Find where the given text appears and provide that cell's center as [x, y] coordinate. 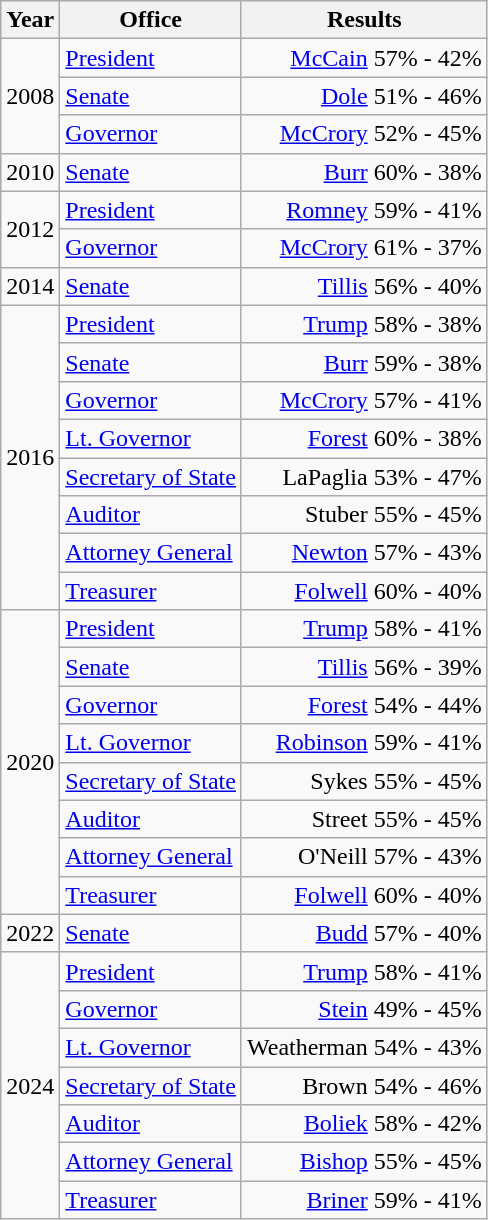
2016 [30, 457]
Year [30, 20]
LaPaglia 53% - 47% [364, 477]
O'Neill 57% - 43% [364, 857]
Romney 59% - 41% [364, 210]
Burr 60% - 38% [364, 172]
Boliek 58% - 42% [364, 1124]
Dole 51% - 46% [364, 96]
2022 [30, 933]
2020 [30, 762]
Forest 60% - 38% [364, 438]
Briner 59% - 41% [364, 1200]
Robinson 59% - 41% [364, 743]
Office [151, 20]
Burr 59% - 38% [364, 362]
Brown 54% - 46% [364, 1085]
2014 [30, 286]
McCrory 52% - 45% [364, 134]
Budd 57% - 40% [364, 933]
Trump 58% - 38% [364, 324]
Sykes 55% - 45% [364, 781]
Tillis 56% - 40% [364, 286]
Street 55% - 45% [364, 819]
2012 [30, 229]
Tillis 56% - 39% [364, 667]
McCain 57% - 42% [364, 58]
Newton 57% - 43% [364, 553]
2008 [30, 96]
McCrory 57% - 41% [364, 400]
Forest 54% - 44% [364, 705]
Weatherman 54% - 43% [364, 1047]
McCrory 61% - 37% [364, 248]
2010 [30, 172]
Results [364, 20]
Stein 49% - 45% [364, 1009]
Stuber 55% - 45% [364, 515]
2024 [30, 1085]
Bishop 55% - 45% [364, 1162]
